Pinpoint the cell where the given text exists, returning its [x, y] midpoint coordinate. 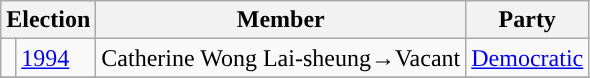
Election [48, 20]
Democratic [528, 58]
1994 [56, 58]
Party [528, 20]
Catherine Wong Lai-sheung→Vacant [281, 58]
Member [281, 20]
